Provide the [x, y] coordinate of the cell's center where the given text is located.  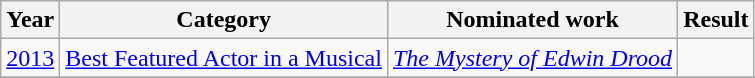
Best Featured Actor in a Musical [224, 58]
Year [30, 20]
Nominated work [532, 20]
The Mystery of Edwin Drood [532, 58]
Category [224, 20]
2013 [30, 58]
Result [716, 20]
